Provide the [X, Y] coordinate of the cell's center where the given text is located.  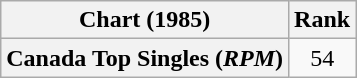
Canada Top Singles (RPM) [145, 58]
Rank [322, 20]
Chart (1985) [145, 20]
54 [322, 58]
